Locate the cell with the specified text and output its [X, Y] center coordinate. 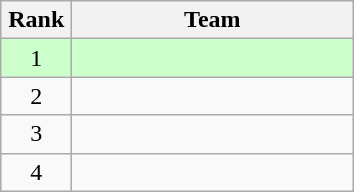
Rank [36, 20]
Team [212, 20]
4 [36, 172]
2 [36, 96]
3 [36, 134]
1 [36, 58]
